Return (x, y) of the center of cell containing provided text 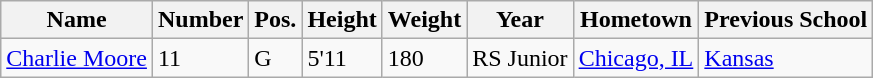
11 (200, 58)
Height (342, 20)
180 (424, 58)
Weight (424, 20)
Charlie Moore (77, 58)
RS Junior (520, 58)
Pos. (276, 20)
Name (77, 20)
Number (200, 20)
G (276, 58)
Kansas (786, 58)
Previous School (786, 20)
Chicago, IL (636, 58)
Year (520, 20)
5'11 (342, 58)
Hometown (636, 20)
